Output the [x, y] coordinate of the center of the cell containing the given text.  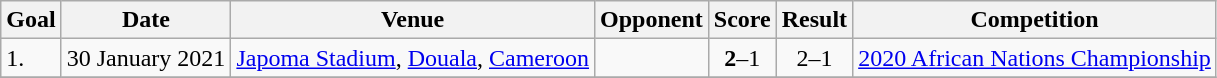
Result [814, 20]
Competition [1035, 20]
Venue [413, 20]
1. [31, 58]
Goal [31, 20]
Opponent [652, 20]
Date [146, 20]
Japoma Stadium, Douala, Cameroon [413, 58]
2020 African Nations Championship [1035, 58]
30 January 2021 [146, 58]
Score [742, 20]
